Output the [X, Y] coordinate of the center of the cell containing the given text.  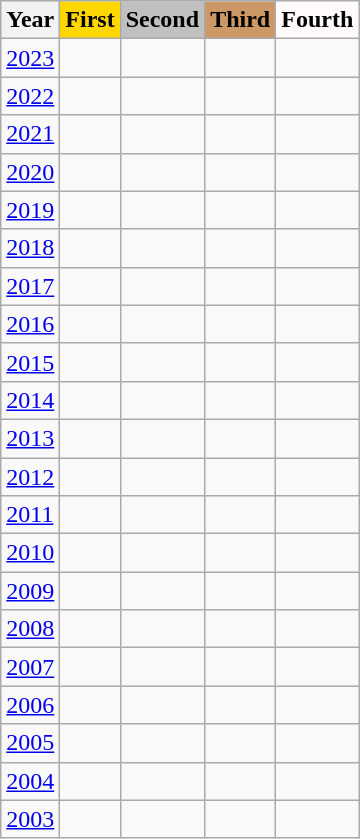
2015 [30, 362]
2009 [30, 591]
2008 [30, 629]
2023 [30, 58]
2007 [30, 667]
2005 [30, 743]
2013 [30, 438]
2010 [30, 553]
2019 [30, 210]
2020 [30, 172]
2021 [30, 134]
2012 [30, 477]
Third [240, 20]
Fourth [318, 20]
First [90, 20]
2006 [30, 705]
2016 [30, 324]
2014 [30, 400]
2004 [30, 781]
Second [162, 20]
Year [30, 20]
2022 [30, 96]
2003 [30, 819]
2017 [30, 286]
2018 [30, 248]
2011 [30, 515]
